Output the (x, y) coordinate of the center of the cell containing the given text.  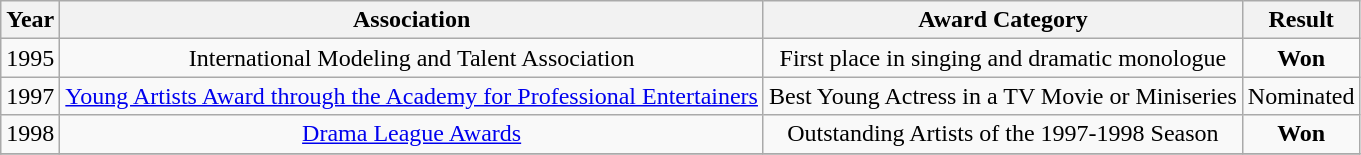
Young Artists Award through the Academy for Professional Entertainers (412, 96)
Best Young Actress in a TV Movie or Miniseries (1002, 96)
Nominated (1301, 96)
First place in singing and dramatic monologue (1002, 58)
1995 (30, 58)
Drama League Awards (412, 134)
Year (30, 20)
Award Category (1002, 20)
Result (1301, 20)
International Modeling and Talent Association (412, 58)
1998 (30, 134)
1997 (30, 96)
Association (412, 20)
Outstanding Artists of the 1997-1998 Season (1002, 134)
